Extract the [x, y] coordinate from the center of the cell holding the provided text.  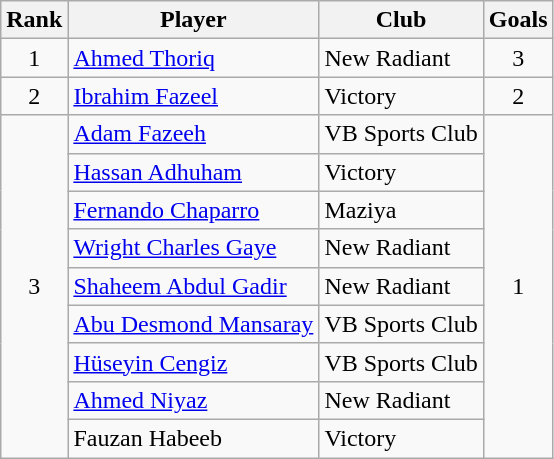
Hüseyin Cengiz [194, 362]
Ibrahim Fazeel [194, 96]
Player [194, 20]
Fauzan Habeeb [194, 438]
Fernando Chaparro [194, 210]
Goals [518, 20]
Hassan Adhuham [194, 172]
Wright Charles Gaye [194, 248]
Rank [34, 20]
Ahmed Niyaz [194, 400]
Maziya [401, 210]
Abu Desmond Mansaray [194, 324]
Ahmed Thoriq [194, 58]
Adam Fazeeh [194, 134]
Club [401, 20]
Shaheem Abdul Gadir [194, 286]
